Output the (x, y) coordinate of the center of the cell containing the given text.  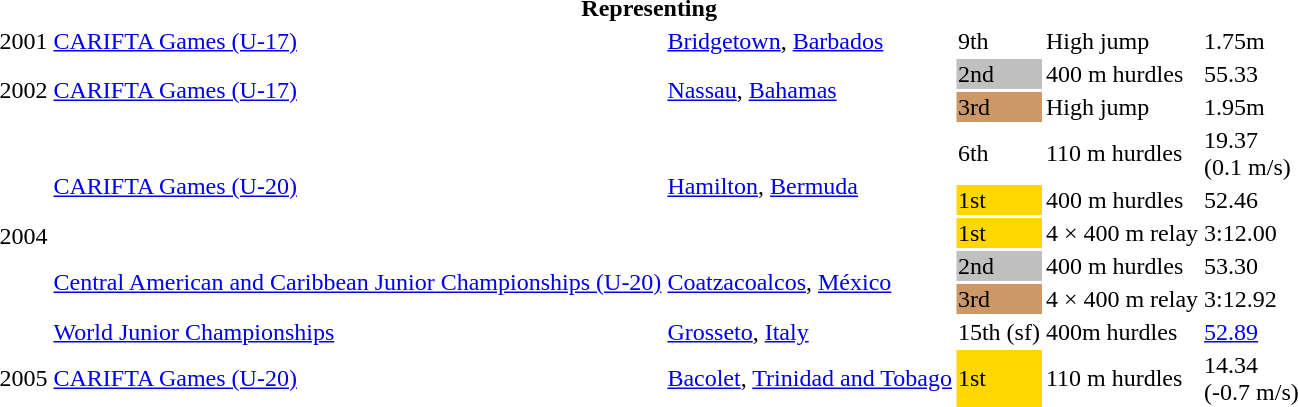
Grosseto, Italy (810, 332)
Nassau, Bahamas (810, 90)
Hamilton, Bermuda (810, 186)
6th (998, 154)
Central American and Caribbean Junior Championships (U-20) (358, 282)
Bridgetown, Barbados (810, 41)
400m hurdles (1122, 332)
15th (sf) (998, 332)
Bacolet, Trinidad and Tobago (810, 378)
Coatzacoalcos, México (810, 282)
9th (998, 41)
World Junior Championships (358, 332)
